Scan for the cell matching the given text and deliver its (X, Y) coordinate at center. 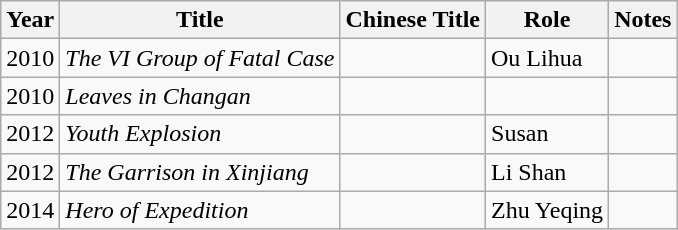
Hero of Expedition (200, 210)
Year (30, 20)
Zhu Yeqing (548, 210)
Ou Lihua (548, 58)
The VI Group of Fatal Case (200, 58)
Susan (548, 134)
Chinese Title (413, 20)
Li Shan (548, 172)
Leaves in Changan (200, 96)
Title (200, 20)
Role (548, 20)
2014 (30, 210)
Notes (643, 20)
Youth Explosion (200, 134)
The Garrison in Xinjiang (200, 172)
